Detect which cell encompasses the target text, then output its (x, y) center coordinate. 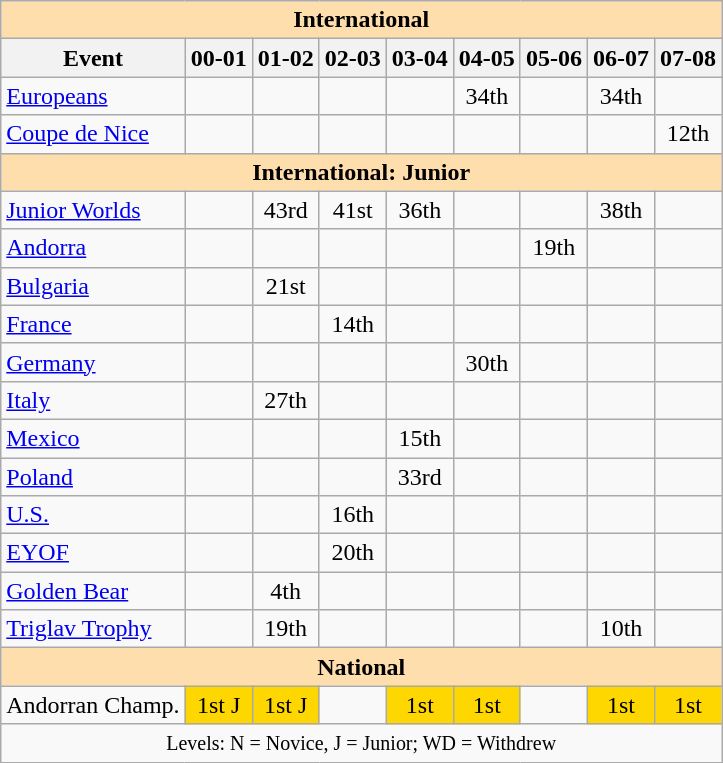
U.S. (93, 515)
21st (286, 286)
20th (352, 553)
France (93, 324)
16th (352, 515)
12th (688, 134)
Coupe de Nice (93, 134)
05-06 (554, 58)
Europeans (93, 96)
Germany (93, 362)
Andorran Champ. (93, 705)
15th (420, 438)
International: Junior (362, 172)
06-07 (620, 58)
01-02 (286, 58)
10th (620, 629)
07-08 (688, 58)
National (362, 667)
14th (352, 324)
27th (286, 400)
03-04 (420, 58)
36th (420, 210)
4th (286, 591)
00-01 (218, 58)
Poland (93, 477)
04-05 (486, 58)
02-03 (352, 58)
Italy (93, 400)
International (362, 20)
Event (93, 58)
Golden Bear (93, 591)
Levels: N = Novice, J = Junior; WD = Withdrew (362, 743)
Andorra (93, 248)
Triglav Trophy (93, 629)
30th (486, 362)
41st (352, 210)
Junior Worlds (93, 210)
38th (620, 210)
43rd (286, 210)
Bulgaria (93, 286)
Mexico (93, 438)
EYOF (93, 553)
33rd (420, 477)
